Capture the cell that displays the provided text and extract its [x, y] central coordinate. 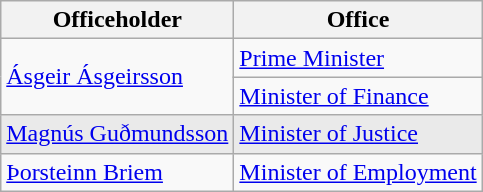
Ásgeir Ásgeirsson [118, 77]
Magnús Guðmundsson [118, 134]
Minister of Finance [358, 96]
Prime Minister [358, 58]
Þorsteinn Briem [118, 172]
Minister of Justice [358, 134]
Office [358, 20]
Minister of Employment [358, 172]
Officeholder [118, 20]
